Pinpoint the cell where the given text exists, returning its [x, y] midpoint coordinate. 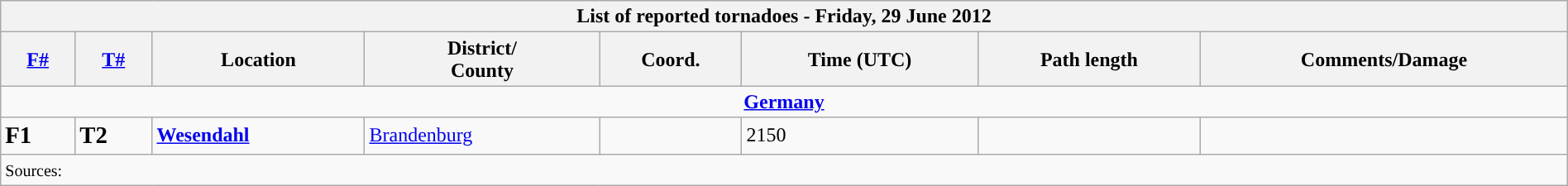
Location [258, 60]
Germany [784, 102]
District/County [482, 60]
2150 [860, 136]
T# [114, 60]
Wesendahl [258, 136]
List of reported tornadoes - Friday, 29 June 2012 [784, 17]
F1 [38, 136]
Time (UTC) [860, 60]
Comments/Damage [1384, 60]
Brandenburg [482, 136]
Path length [1089, 60]
F# [38, 60]
T2 [114, 136]
Sources: [784, 169]
Coord. [671, 60]
